Identify which cell holds the provided text, then report its [X, Y] central coordinate. 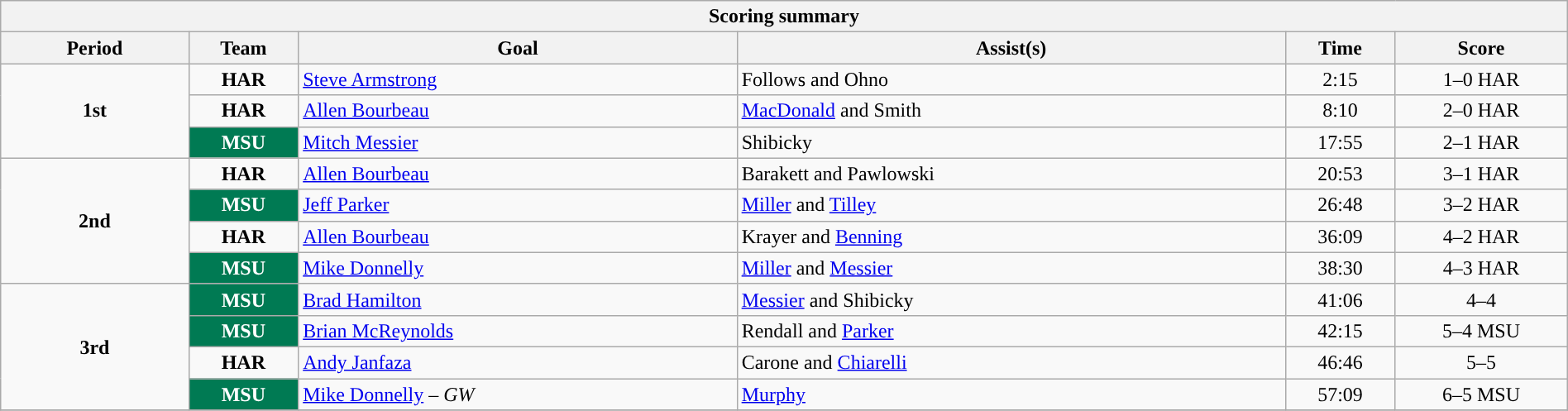
2–1 HAR [1481, 142]
36:09 [1340, 237]
Messier and Shibicky [1011, 299]
1st [94, 111]
Score [1481, 48]
4–4 [1481, 299]
Shibicky [1011, 142]
17:55 [1340, 142]
Brian McReynolds [518, 331]
Mitch Messier [518, 142]
Rendall and Parker [1011, 331]
6–5 MSU [1481, 394]
3rd [94, 346]
Mike Donnelly [518, 268]
Time [1340, 48]
Assist(s) [1011, 48]
5–4 MSU [1481, 331]
Murphy [1011, 394]
Barakett and Pawlowski [1011, 174]
3–2 HAR [1481, 205]
42:15 [1340, 331]
Period [94, 48]
2nd [94, 221]
Team [243, 48]
Goal [518, 48]
5–5 [1481, 362]
26:48 [1340, 205]
Mike Donnelly – GW [518, 394]
Scoring summary [784, 17]
8:10 [1340, 111]
Carone and Chiarelli [1011, 362]
Jeff Parker [518, 205]
2–0 HAR [1481, 111]
Brad Hamilton [518, 299]
46:46 [1340, 362]
Krayer and Benning [1011, 237]
4–2 HAR [1481, 237]
3–1 HAR [1481, 174]
1–0 HAR [1481, 79]
41:06 [1340, 299]
Follows and Ohno [1011, 79]
38:30 [1340, 268]
MacDonald and Smith [1011, 111]
Andy Janfaza [518, 362]
20:53 [1340, 174]
57:09 [1340, 394]
Miller and Tilley [1011, 205]
4–3 HAR [1481, 268]
Miller and Messier [1011, 268]
2:15 [1340, 79]
Steve Armstrong [518, 79]
